Detect which cell encompasses the target text, then output its (x, y) center coordinate. 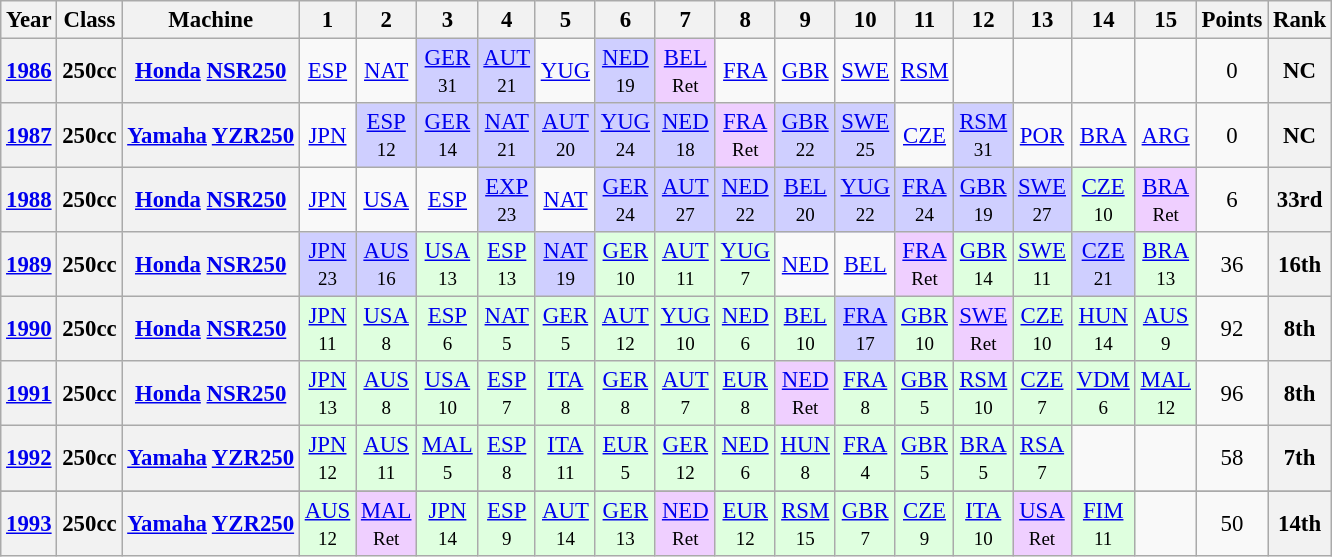
USARet (1042, 524)
RSM15 (805, 524)
EUR8 (745, 394)
5 (565, 20)
GER24 (625, 200)
13 (1042, 20)
NED19 (625, 72)
EUR5 (625, 458)
1989 (29, 264)
GBR7 (865, 524)
ESP6 (448, 330)
FRA17 (865, 330)
ESP9 (506, 524)
7th (1300, 458)
SWE27 (1042, 200)
ITA10 (984, 524)
GBR19 (984, 200)
ITA8 (565, 394)
Points (1232, 20)
AUT14 (565, 524)
NAT19 (565, 264)
BEL20 (805, 200)
AUS12 (327, 524)
11 (924, 20)
USA8 (386, 330)
RSM31 (984, 136)
33rd (1300, 200)
GER31 (448, 72)
SWERet (984, 330)
HUN14 (1103, 330)
92 (1232, 330)
AUS11 (386, 458)
Machine (210, 20)
RSM (924, 72)
RSA7 (1042, 458)
7 (685, 20)
ITA11 (565, 458)
1988 (29, 200)
YUG22 (865, 200)
Rank (1300, 20)
GER8 (625, 394)
USA13 (448, 264)
FRA (745, 72)
AUT12 (625, 330)
MAL12 (1166, 394)
1993 (29, 524)
8 (745, 20)
MAL5 (448, 458)
USA10 (448, 394)
NED (805, 264)
AUS9 (1166, 330)
AUS16 (386, 264)
POR (1042, 136)
CZE9 (924, 524)
MALRet (386, 524)
AUT20 (565, 136)
NAT5 (506, 330)
SWE11 (1042, 264)
58 (1232, 458)
9 (805, 20)
AUT21 (506, 72)
96 (1232, 394)
14 (1103, 20)
1986 (29, 72)
ARG (1166, 136)
GER5 (565, 330)
FRA4 (865, 458)
ESP12 (386, 136)
VDM6 (1103, 394)
GBR14 (984, 264)
12 (984, 20)
GER13 (625, 524)
FRA24 (924, 200)
BEL (865, 264)
1 (327, 20)
AUT7 (685, 394)
FIM11 (1103, 524)
10 (865, 20)
FRA8 (865, 394)
50 (1232, 524)
JPN12 (327, 458)
NED22 (745, 200)
GBR (805, 72)
USA (386, 200)
16th (1300, 264)
YUG10 (685, 330)
BRA (1103, 136)
GBR10 (924, 330)
BRA5 (984, 458)
AUT27 (685, 200)
GER12 (685, 458)
GER10 (625, 264)
CZE21 (1103, 264)
YUG7 (745, 264)
1990 (29, 330)
BELRet (685, 72)
CZE (924, 136)
CZE7 (1042, 394)
BEL10 (805, 330)
JPN14 (448, 524)
Year (29, 20)
Class (90, 20)
1991 (29, 394)
GER14 (448, 136)
4 (506, 20)
ESP8 (506, 458)
JPN11 (327, 330)
ESP13 (506, 264)
AUT11 (685, 264)
JPN23 (327, 264)
3 (448, 20)
BRARet (1166, 200)
2 (386, 20)
AUS8 (386, 394)
14th (1300, 524)
YUG24 (625, 136)
HUN8 (805, 458)
NED18 (685, 136)
1987 (29, 136)
SWE (865, 72)
BRA13 (1166, 264)
1992 (29, 458)
EUR12 (745, 524)
YUG (565, 72)
36 (1232, 264)
15 (1166, 20)
JPN13 (327, 394)
RSM10 (984, 394)
SWE25 (865, 136)
GBR22 (805, 136)
EXP23 (506, 200)
NAT21 (506, 136)
ESP7 (506, 394)
